Output the (X, Y) coordinate of the center of the cell containing the given text.  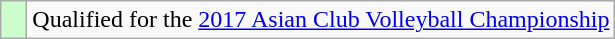
Qualified for the 2017 Asian Club Volleyball Championship (321, 20)
